Scan for the cell matching the given text and deliver its (x, y) coordinate at center. 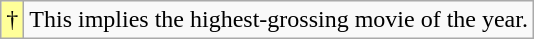
† (12, 20)
This implies the highest-grossing movie of the year. (279, 20)
